Provide the [x, y] coordinate of the cell's center where the given text is located.  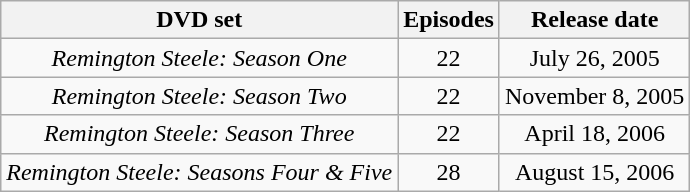
Release date [594, 20]
Remington Steele: Season Three [200, 134]
Remington Steele: Season One [200, 58]
Remington Steele: Season Two [200, 96]
Remington Steele: Seasons Four & Five [200, 172]
August 15, 2006 [594, 172]
Episodes [449, 20]
28 [449, 172]
DVD set [200, 20]
July 26, 2005 [594, 58]
April 18, 2006 [594, 134]
November 8, 2005 [594, 96]
